Identify which cell holds the provided text, then report its [x, y] central coordinate. 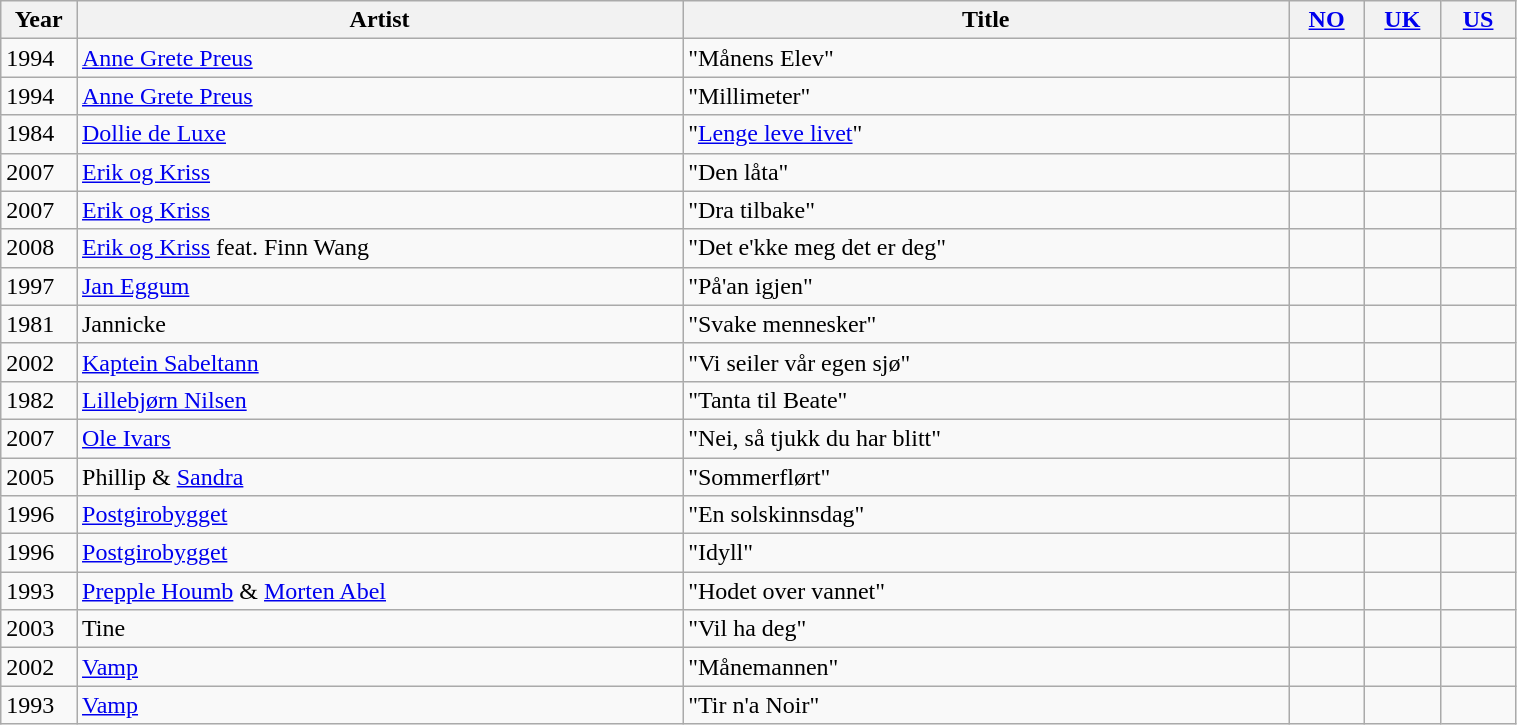
"Hodet over vannet" [986, 591]
Ole Ivars [379, 438]
NO [1327, 20]
2003 [39, 629]
Erik og Kriss feat. Finn Wang [379, 248]
"Månemannen" [986, 667]
"Svake mennesker" [986, 324]
2005 [39, 477]
"En solskinnsdag" [986, 515]
"Vi seiler vår egen sjø" [986, 362]
1984 [39, 134]
US [1478, 20]
Prepple Houmb & Morten Abel [379, 591]
"Nei, så tjukk du har blitt" [986, 438]
Jannicke [379, 324]
"Tanta til Beate" [986, 400]
Title [986, 20]
"Tir n'a Noir" [986, 705]
"Den låta" [986, 172]
"Lenge leve livet" [986, 134]
1982 [39, 400]
2008 [39, 248]
Tine [379, 629]
"På'an igjen" [986, 286]
Year [39, 20]
Lillebjørn Nilsen [379, 400]
"Månens Elev" [986, 58]
Jan Eggum [379, 286]
"Millimeter" [986, 96]
UK [1402, 20]
Kaptein Sabeltann [379, 362]
"Dra tilbake" [986, 210]
1981 [39, 324]
Artist [379, 20]
"Det e'kke meg det er deg" [986, 248]
"Sommerflørt" [986, 477]
Phillip & Sandra [379, 477]
"Idyll" [986, 553]
Dollie de Luxe [379, 134]
1997 [39, 286]
"Vil ha deg" [986, 629]
